From the cell containing the given text, extract its center point as [X, Y] coordinate. 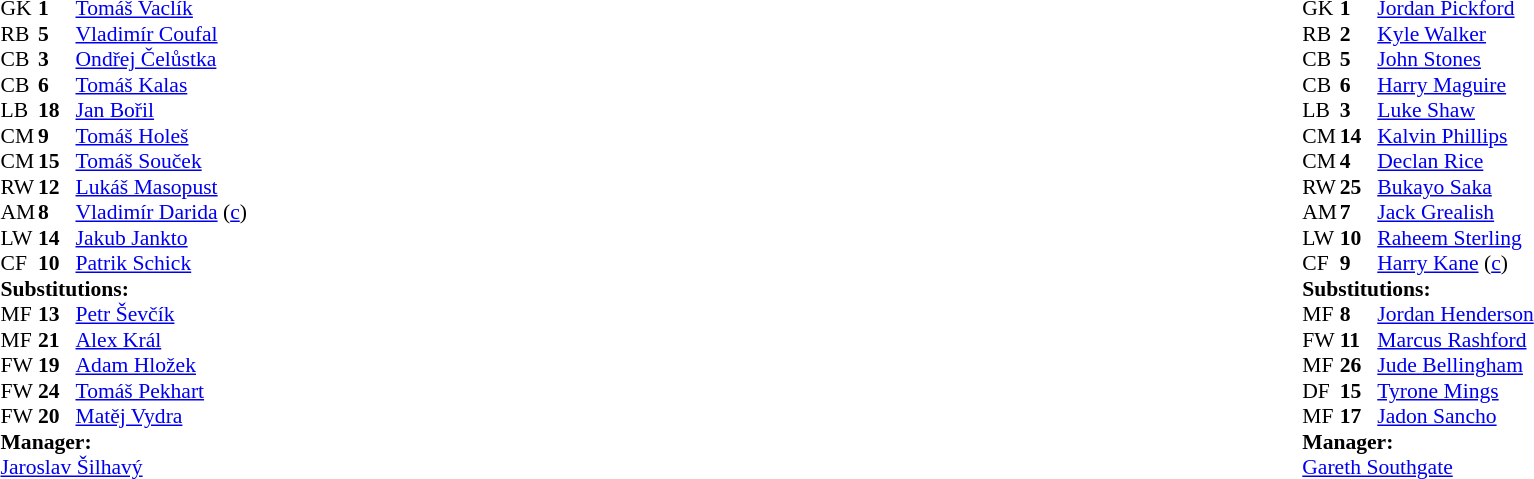
Matěj Vydra [162, 417]
11 [1359, 340]
26 [1359, 365]
4 [1359, 161]
Declan Rice [1455, 161]
Luke Shaw [1455, 111]
24 [57, 391]
Tomáš Holeš [162, 136]
19 [57, 365]
17 [1359, 417]
Ondřej Čelůstka [162, 59]
Tomáš Souček [162, 161]
John Stones [1455, 59]
18 [57, 111]
Jadon Sancho [1455, 417]
Petr Ševčík [162, 315]
2 [1359, 34]
Bukayo Saka [1455, 187]
13 [57, 315]
12 [57, 187]
Raheem Sterling [1455, 238]
Tomáš Kalas [162, 85]
Tomáš Pekhart [162, 391]
25 [1359, 187]
Jordan Henderson [1455, 315]
Jude Bellingham [1455, 365]
21 [57, 340]
Kyle Walker [1455, 34]
DF [1321, 391]
Vladimír Darida (c) [162, 213]
Alex Král [162, 340]
Marcus Rashford [1455, 340]
Harry Kane (c) [1455, 263]
Jakub Jankto [162, 238]
Jack Grealish [1455, 213]
7 [1359, 213]
Adam Hložek [162, 365]
Lukáš Masopust [162, 187]
Jan Bořil [162, 111]
Harry Maguire [1455, 85]
Vladimír Coufal [162, 34]
Patrik Schick [162, 263]
Tyrone Mings [1455, 391]
Kalvin Phillips [1455, 136]
20 [57, 417]
